Find where the given text appears and provide that cell's center as (x, y) coordinate. 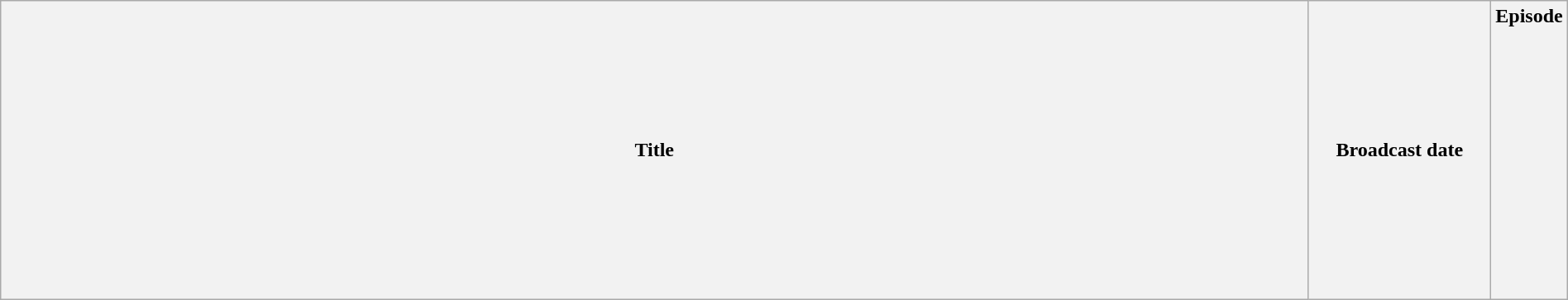
Broadcast date (1399, 150)
Episode (1529, 150)
Title (655, 150)
